Extract the [X, Y] coordinate from the center of the cell holding the provided text.  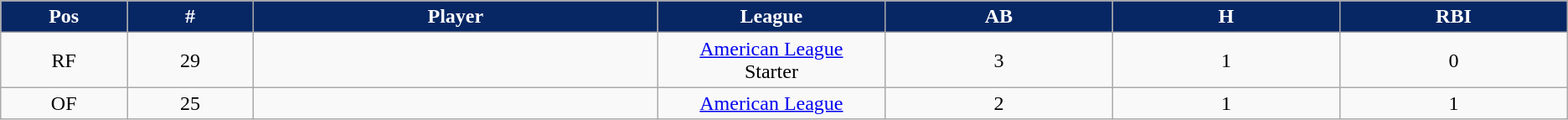
29 [191, 60]
American LeagueStarter [771, 60]
Pos [64, 17]
Player [456, 17]
RF [64, 60]
0 [1454, 60]
RBI [1454, 17]
H [1226, 17]
# [191, 17]
League [771, 17]
AB [999, 17]
25 [191, 103]
OF [64, 103]
3 [999, 60]
American League [771, 103]
2 [999, 103]
